Extract the [X, Y] coordinate from the center of the cell holding the provided text.  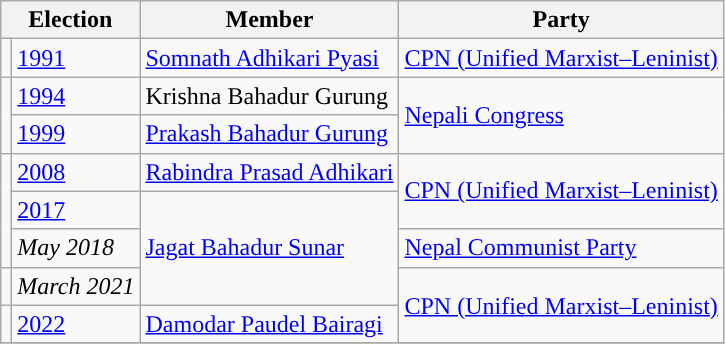
1999 [76, 134]
Election [70, 20]
1991 [76, 58]
Nepali Congress [561, 115]
March 2021 [76, 286]
Rabindra Prasad Adhikari [270, 172]
1994 [76, 96]
Damodar Paudel Bairagi [270, 324]
2008 [76, 172]
2022 [76, 324]
Jagat Bahadur Sunar [270, 248]
Prakash Bahadur Gurung [270, 134]
Party [561, 20]
Member [270, 20]
May 2018 [76, 248]
Krishna Bahadur Gurung [270, 96]
Nepal Communist Party [561, 248]
2017 [76, 210]
Somnath Adhikari Pyasi [270, 58]
